Extract the (X, Y) coordinate from the center of the cell holding the provided text.  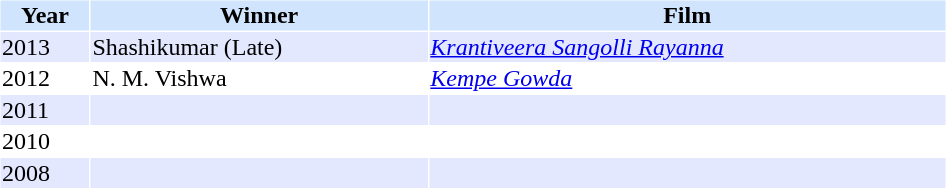
Year (44, 15)
Krantiveera Sangolli Rayanna (688, 47)
Kempe Gowda (688, 79)
Film (688, 15)
2011 (44, 110)
N. M. Vishwa (259, 79)
Shashikumar (Late) (259, 47)
2008 (44, 173)
2010 (44, 141)
2012 (44, 79)
2013 (44, 47)
Winner (259, 15)
